Return (x, y) of the center of cell containing provided text 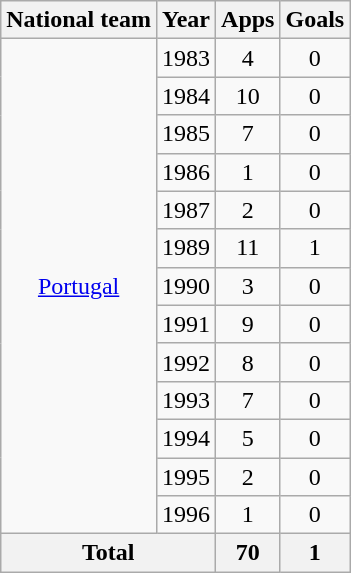
Goals (315, 20)
Portugal (79, 286)
1985 (186, 134)
1986 (186, 172)
Apps (248, 20)
11 (248, 248)
1995 (186, 477)
Year (186, 20)
3 (248, 286)
Total (108, 553)
1993 (186, 400)
1987 (186, 210)
9 (248, 324)
5 (248, 438)
4 (248, 58)
1984 (186, 96)
1990 (186, 286)
1989 (186, 248)
1983 (186, 58)
10 (248, 96)
8 (248, 362)
1992 (186, 362)
70 (248, 553)
1996 (186, 515)
1991 (186, 324)
National team (79, 20)
1994 (186, 438)
